Locate the cell with the specified text and output its (x, y) center coordinate. 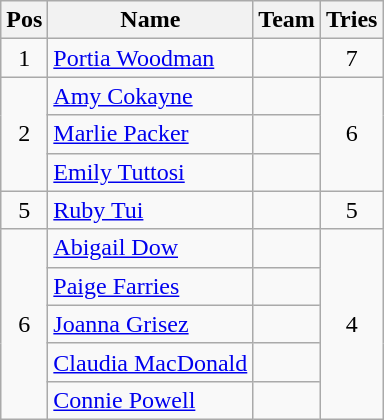
Marlie Packer (150, 134)
Abigail Dow (150, 248)
Connie Powell (150, 400)
Claudia MacDonald (150, 362)
Name (150, 20)
Portia Woodman (150, 58)
Joanna Grisez (150, 324)
Amy Cokayne (150, 96)
Pos (24, 20)
Tries (352, 20)
7 (352, 58)
Ruby Tui (150, 210)
1 (24, 58)
Paige Farries (150, 286)
4 (352, 324)
2 (24, 134)
Emily Tuttosi (150, 172)
Team (287, 20)
